Find where the given text appears and provide that cell's center as [X, Y] coordinate. 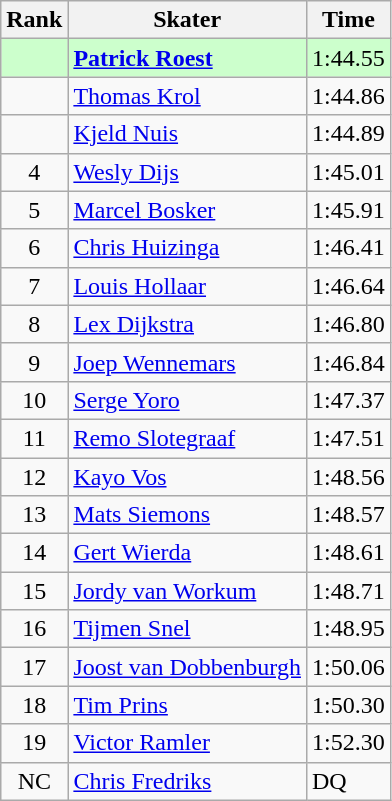
1:52.30 [348, 743]
Tijmen Snel [188, 629]
Marcel Bosker [188, 210]
DQ [348, 781]
1:46.80 [348, 324]
1:48.56 [348, 477]
Patrick Roest [188, 58]
1:46.84 [348, 362]
1:47.51 [348, 438]
Chris Huizinga [188, 248]
Skater [188, 20]
1:44.89 [348, 134]
Lex Dijkstra [188, 324]
Kayo Vos [188, 477]
1:47.37 [348, 400]
1:48.61 [348, 553]
Thomas Krol [188, 96]
5 [34, 210]
Wesly Dijs [188, 172]
Time [348, 20]
7 [34, 286]
1:50.30 [348, 705]
15 [34, 591]
10 [34, 400]
4 [34, 172]
Kjeld Nuis [188, 134]
1:46.41 [348, 248]
8 [34, 324]
19 [34, 743]
18 [34, 705]
1:48.57 [348, 515]
Joost van Dobbenburgh [188, 667]
Rank [34, 20]
14 [34, 553]
12 [34, 477]
Chris Fredriks [188, 781]
Louis Hollaar [188, 286]
Victor Ramler [188, 743]
NC [34, 781]
17 [34, 667]
Gert Wierda [188, 553]
1:45.01 [348, 172]
1:48.71 [348, 591]
Joep Wennemars [188, 362]
1:48.95 [348, 629]
1:44.86 [348, 96]
1:46.64 [348, 286]
11 [34, 438]
Jordy van Workum [188, 591]
1:44.55 [348, 58]
1:50.06 [348, 667]
16 [34, 629]
6 [34, 248]
Tim Prins [188, 705]
13 [34, 515]
Remo Slotegraaf [188, 438]
9 [34, 362]
1:45.91 [348, 210]
Mats Siemons [188, 515]
Serge Yoro [188, 400]
